Locate the cell with the specified text and output its (X, Y) center coordinate. 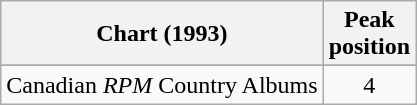
4 (369, 85)
Canadian RPM Country Albums (162, 85)
Peakposition (369, 34)
Chart (1993) (162, 34)
